Pinpoint the cell where the given text exists, returning its [X, Y] midpoint coordinate. 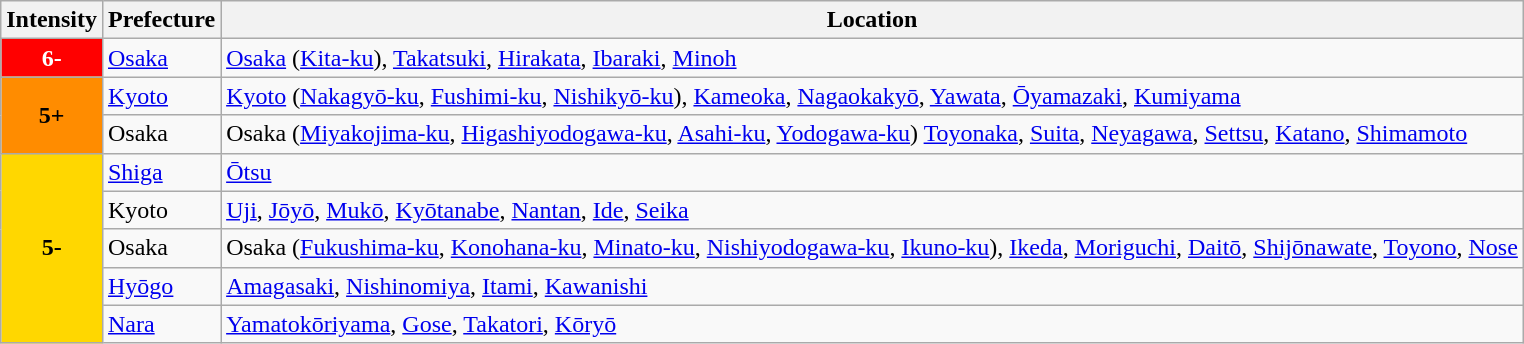
Ōtsu [872, 172]
Hyōgo [161, 286]
Shiga [161, 172]
Uji, Jōyō, Mukō, Kyōtanabe, Nantan, Ide, Seika [872, 210]
Osaka (Kita-ku), Takatsuki, Hirakata, Ibaraki, Minoh [872, 58]
Intensity [52, 20]
Yamatokōriyama, Gose, Takatori, Kōryō [872, 324]
Kyoto (Nakagyō-ku, Fushimi-ku, Nishikyō-ku), Kameoka, Nagaokakyō, Yawata, Ōyamazaki, Kumiyama [872, 96]
Prefecture [161, 20]
5- [52, 248]
Amagasaki, Nishinomiya, Itami, Kawanishi [872, 286]
Osaka (Fukushima-ku, Konohana-ku, Minato-ku, Nishiyodogawa-ku, Ikuno-ku), Ikeda, Moriguchi, Daitō, Shijōnawate, Toyono, Nose [872, 248]
Nara [161, 324]
5+ [52, 115]
Osaka (Miyakojima-ku, Higashiyodogawa-ku, Asahi-ku, Yodogawa-ku) Toyonaka, Suita, Neyagawa, Settsu, Katano, Shimamoto [872, 134]
6- [52, 58]
Location [872, 20]
